Extract the (x, y) coordinate from the center of the cell holding the provided text.  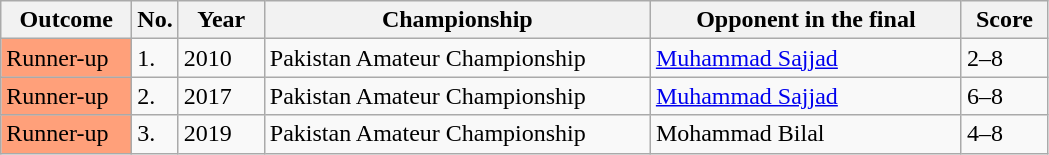
6–8 (1004, 96)
Score (1004, 20)
Opponent in the final (806, 20)
2017 (221, 96)
1. (155, 58)
Outcome (66, 20)
4–8 (1004, 134)
3. (155, 134)
2–8 (1004, 58)
Championship (457, 20)
No. (155, 20)
2010 (221, 58)
Mohammad Bilal (806, 134)
Year (221, 20)
2. (155, 96)
2019 (221, 134)
